Provide the [X, Y] coordinate of the cell's center where the given text is located.  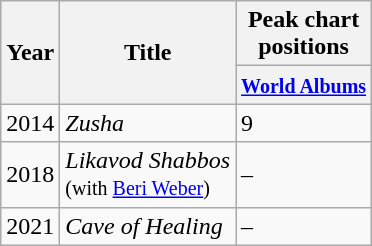
2018 [30, 174]
Cave of Healing [148, 226]
Likavod Shabbos(with Beri Weber) [148, 174]
2014 [30, 123]
9 [304, 123]
2021 [30, 226]
Zusha [148, 123]
Title [148, 52]
Peak chartpositions [304, 34]
Year [30, 52]
World Albums [304, 85]
